Detect which cell encompasses the target text, then output its [X, Y] center coordinate. 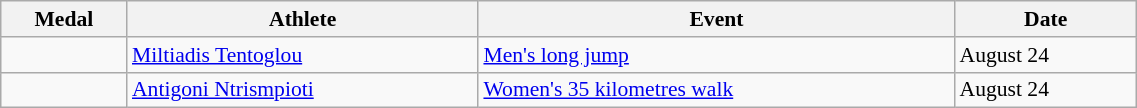
Medal [64, 19]
Women's 35 kilometres walk [716, 90]
Men's long jump [716, 55]
Date [1046, 19]
Miltiadis Tentoglou [302, 55]
Athlete [302, 19]
Antigoni Ntrismpioti [302, 90]
Event [716, 19]
